Provide the [X, Y] coordinate of the cell's center where the given text is located.  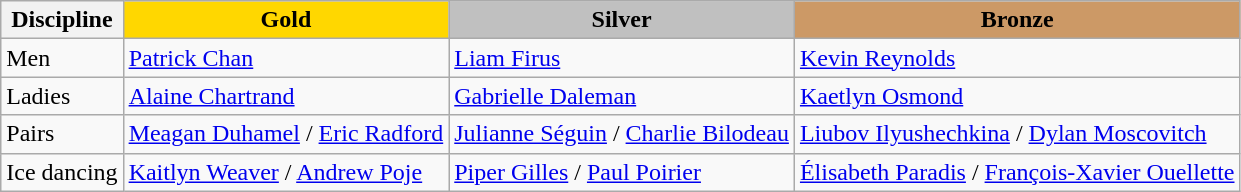
Ladies [62, 96]
Meagan Duhamel / Eric Radford [286, 134]
Gabrielle Daleman [622, 96]
Discipline [62, 20]
Gold [286, 20]
Kevin Reynolds [1017, 58]
Pairs [62, 134]
Liubov Ilyushechkina / Dylan Moscovitch [1017, 134]
Kaetlyn Osmond [1017, 96]
Patrick Chan [286, 58]
Silver [622, 20]
Ice dancing [62, 172]
Men [62, 58]
Alaine Chartrand [286, 96]
Bronze [1017, 20]
Kaitlyn Weaver / Andrew Poje [286, 172]
Julianne Séguin / Charlie Bilodeau [622, 134]
Élisabeth Paradis / François-Xavier Ouellette [1017, 172]
Liam Firus [622, 58]
Piper Gilles / Paul Poirier [622, 172]
